Return the (X, Y) coordinate for the center point of the cell that contains the specified text.  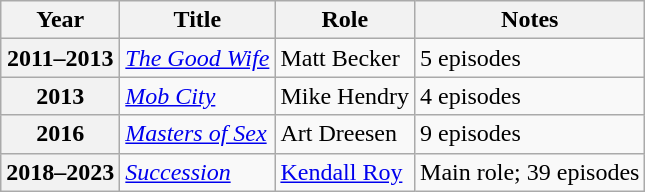
Kendall Roy (345, 172)
2011–2013 (60, 58)
The Good Wife (198, 58)
2018–2023 (60, 172)
Main role; 39 episodes (530, 172)
2016 (60, 134)
Role (345, 20)
Mob City (198, 96)
Succession (198, 172)
Notes (530, 20)
9 episodes (530, 134)
Masters of Sex (198, 134)
Year (60, 20)
Matt Becker (345, 58)
Art Dreesen (345, 134)
2013 (60, 96)
Mike Hendry (345, 96)
Title (198, 20)
4 episodes (530, 96)
5 episodes (530, 58)
